Identify which cell holds the provided text, then report its (x, y) central coordinate. 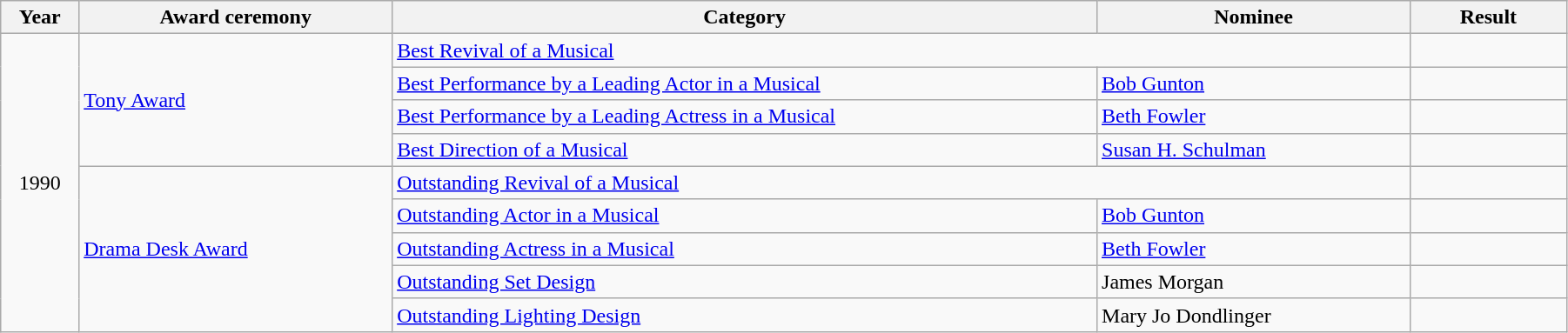
Nominee (1254, 17)
Best Direction of a Musical (745, 150)
Outstanding Lighting Design (745, 315)
Category (745, 17)
Outstanding Revival of a Musical (901, 183)
Outstanding Actor in a Musical (745, 216)
Best Performance by a Leading Actor in a Musical (745, 83)
Best Performance by a Leading Actress in a Musical (745, 117)
Award ceremony (236, 17)
Drama Desk Award (236, 249)
Outstanding Set Design (745, 282)
James Morgan (1254, 282)
Susan H. Schulman (1254, 150)
Outstanding Actress in a Musical (745, 249)
1990 (40, 183)
Mary Jo Dondlinger (1254, 315)
Year (40, 17)
Tony Award (236, 100)
Result (1488, 17)
Best Revival of a Musical (901, 50)
